Output the [x, y] coordinate of the center of the cell containing the given text.  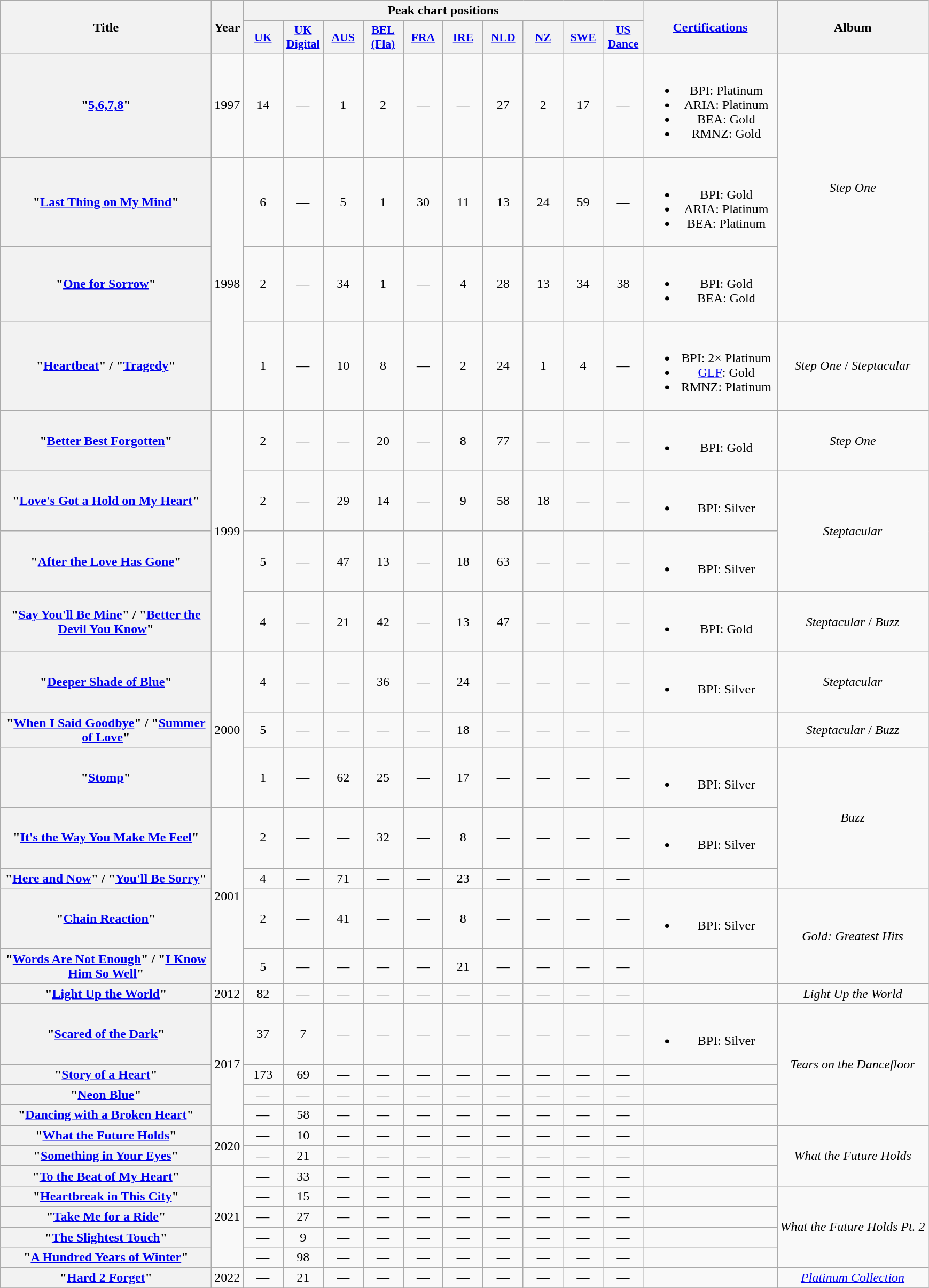
2021 [228, 1216]
What the Future Holds Pt. 2 [853, 1227]
AUS [343, 37]
Buzz [853, 818]
"Words Are Not Enough" / "I Know Him So Well" [106, 966]
SWE [583, 37]
33 [303, 1176]
Tears on the Dancefloor [853, 1064]
11 [463, 202]
38 [623, 284]
59 [583, 202]
98 [303, 1258]
Peak chart positions [443, 11]
"Stomp" [106, 778]
"After the Love Has Gone" [106, 561]
UK Digital [303, 37]
"Last Thing on My Mind" [106, 202]
41 [343, 919]
"Better Best Forgotten" [106, 440]
"A Hundred Years of Winter" [106, 1258]
"It's the Way You Make Me Feel" [106, 838]
6 [263, 202]
US Dance [623, 37]
71 [343, 878]
2020 [228, 1145]
173 [263, 1074]
BEL (Fla) [384, 37]
1999 [228, 531]
29 [343, 501]
"What the Future Holds" [106, 1135]
1998 [228, 284]
42 [384, 622]
"Love's Got a Hold on My Heart" [106, 501]
"The Slightest Touch" [106, 1237]
BPI: GoldARIA: PlatinumBEA: Platinum [711, 202]
"Story of a Heart" [106, 1074]
2012 [228, 994]
"5,6,7,8" [106, 105]
2000 [228, 730]
30 [423, 202]
NZ [543, 37]
"Hard 2 Forget" [106, 1278]
69 [303, 1074]
37 [263, 1034]
Year [228, 27]
2001 [228, 895]
"Deeper Shade of Blue" [106, 682]
Title [106, 27]
Light Up the World [853, 994]
25 [384, 778]
"Dancing with a Broken Heart" [106, 1115]
20 [384, 440]
62 [343, 778]
7 [303, 1034]
"Chain Reaction" [106, 919]
77 [503, 440]
What the Future Holds [853, 1156]
36 [384, 682]
"Take Me for a Ride" [106, 1216]
BPI: GoldBEA: Gold [711, 284]
"Scared of the Dark" [106, 1034]
"Something in Your Eyes" [106, 1156]
Album [853, 27]
UK [263, 37]
Step One / Steptacular [853, 365]
32 [384, 838]
1997 [228, 105]
63 [503, 561]
FRA [423, 37]
82 [263, 994]
15 [303, 1196]
28 [503, 284]
23 [463, 878]
"When I Said Goodbye" / "Summer of Love" [106, 730]
BPI: 2× PlatinumGLF: GoldRMNZ: Platinum [711, 365]
Gold: Greatest Hits [853, 936]
2022 [228, 1278]
"To the Beat of My Heart" [106, 1176]
Certifications [711, 27]
2017 [228, 1064]
NLD [503, 37]
IRE [463, 37]
"Say You'll Be Mine" / "Better the Devil You Know" [106, 622]
"Light Up the World" [106, 994]
Platinum Collection [853, 1278]
"Heartbreak in This City" [106, 1196]
"Neon Blue" [106, 1095]
"One for Sorrow" [106, 284]
BPI: PlatinumARIA: PlatinumBEA: GoldRMNZ: Gold [711, 105]
"Heartbeat" / "Tragedy" [106, 365]
"Here and Now" / "You'll Be Sorry" [106, 878]
